Identify which cell holds the provided text, then report its (x, y) central coordinate. 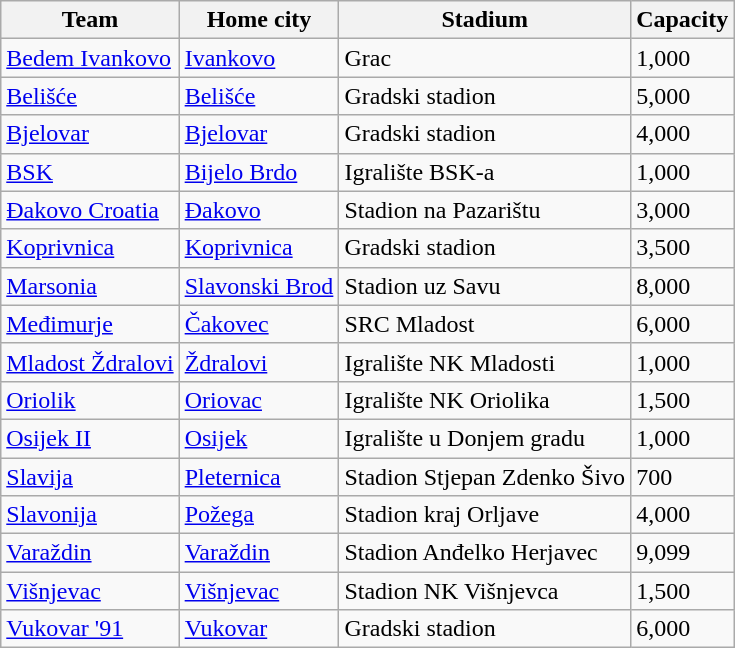
3,500 (682, 248)
BSK (90, 172)
Team (90, 20)
Ivankovo (259, 58)
Stadium (485, 20)
Igralište BSK-a (485, 172)
Ždralovi (259, 362)
Stadion na Pazarištu (485, 210)
Oriovac (259, 400)
Vukovar (259, 629)
Grac (485, 58)
Stadion Stjepan Zdenko Šivo (485, 477)
Stadion Anđelko Herjavec (485, 553)
3,000 (682, 210)
Slavija (90, 477)
Capacity (682, 20)
Home city (259, 20)
Požega (259, 515)
Đakovo Croatia (90, 210)
Međimurje (90, 324)
Osijek II (90, 438)
Igralište NK Oriolika (485, 400)
700 (682, 477)
Bijelo Brdo (259, 172)
Stadion uz Savu (485, 286)
Stadion kraj Orljave (485, 515)
Pleternica (259, 477)
5,000 (682, 96)
Slavonski Brod (259, 286)
Osijek (259, 438)
Čakovec (259, 324)
Igralište u Donjem gradu (485, 438)
SRC Mladost (485, 324)
Bedem Ivankovo (90, 58)
Đakovo (259, 210)
Oriolik (90, 400)
Vukovar '91 (90, 629)
Stadion NK Višnjevca (485, 591)
Mladost Ždralovi (90, 362)
Slavonija (90, 515)
9,099 (682, 553)
8,000 (682, 286)
Igralište NK Mladosti (485, 362)
Marsonia (90, 286)
